Output the [X, Y] coordinate of the center of the cell containing the given text.  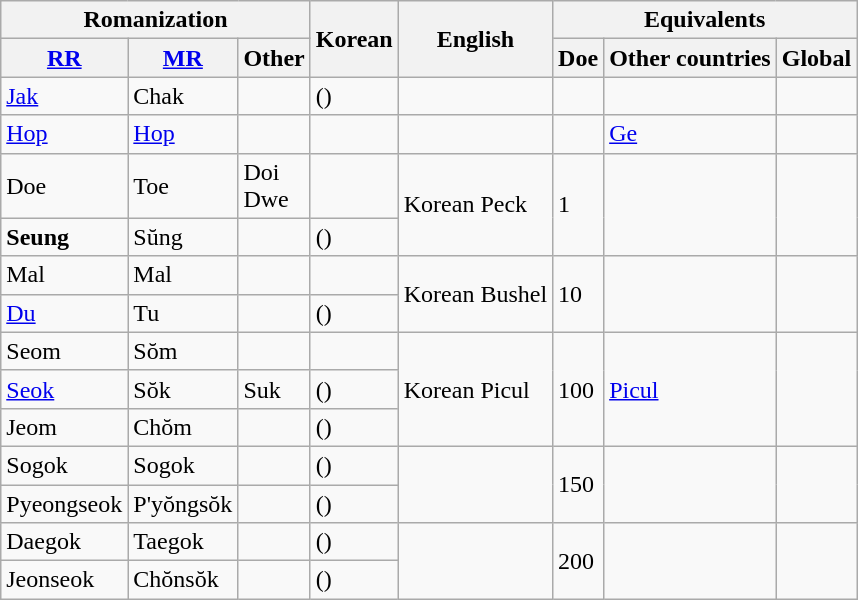
RR [64, 58]
Korean Bushel [475, 294]
Other countries [690, 58]
Seung [64, 237]
Daegok [64, 542]
Sŏk [183, 389]
Chŏnsŏk [183, 580]
Du [64, 313]
Pyeongseok [64, 503]
Suk [274, 389]
Chŏm [183, 427]
MR [183, 58]
Equivalents [705, 20]
Romanization [156, 20]
Taegok [183, 542]
English [475, 39]
P'yŏngsŏk [183, 503]
Global [816, 58]
Sŭng [183, 237]
Jeonseok [64, 580]
Seok [64, 389]
Korean Peck [475, 204]
Jak [64, 96]
Korean Picul [475, 389]
Sŏm [183, 351]
10 [578, 294]
Jeom [64, 427]
Ge [690, 134]
Toe [183, 186]
Korean [354, 39]
Chak [183, 96]
Picul [690, 389]
100 [578, 389]
200 [578, 561]
Tu [183, 313]
Seom [64, 351]
150 [578, 484]
Other [274, 58]
1 [578, 204]
DoiDwe [274, 186]
